Extract the (X, Y) coordinate from the center of the cell holding the provided text.  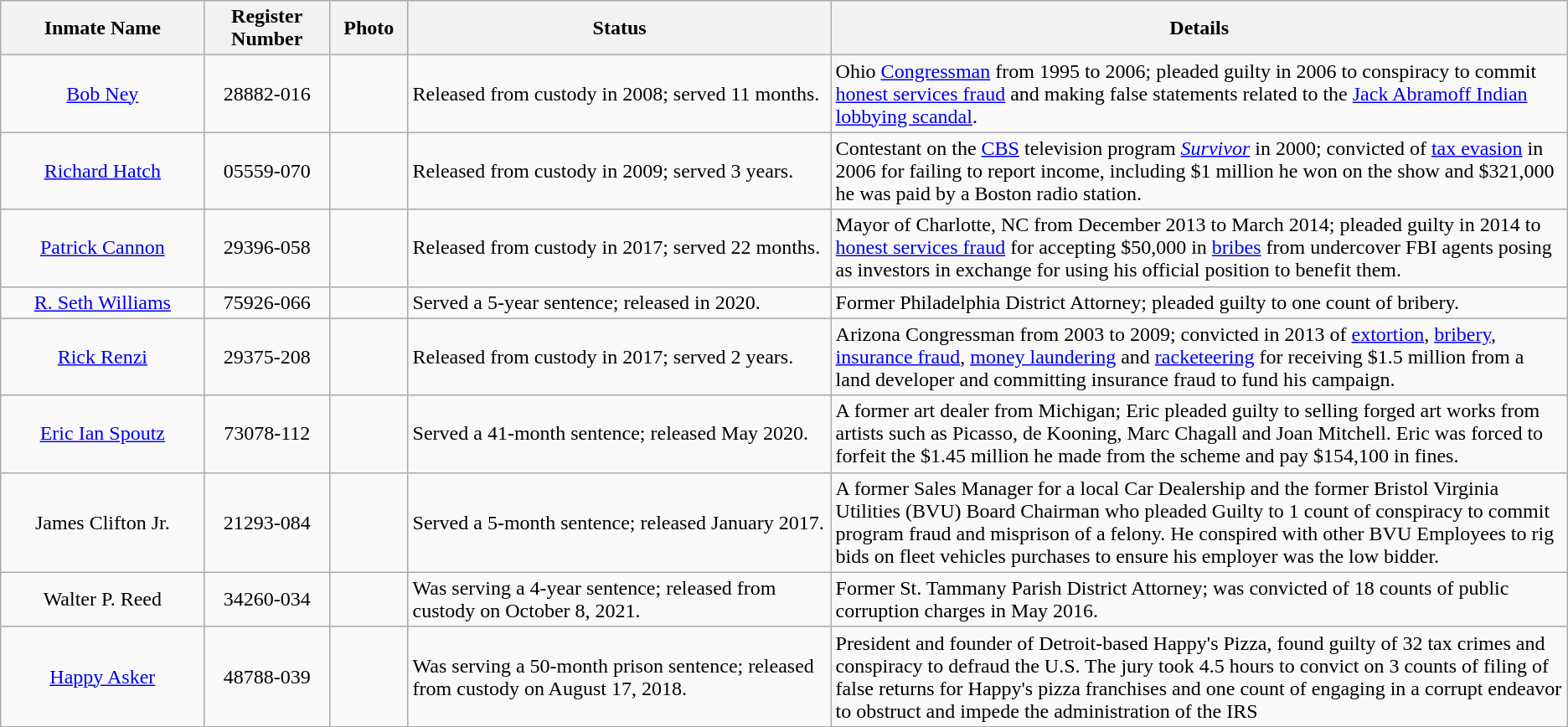
Details (1199, 28)
Status (620, 28)
29375-208 (267, 357)
Former St. Tammany Parish District Attorney; was convicted of 18 counts of public corruption charges in May 2016. (1199, 600)
Richard Hatch (102, 171)
Rick Renzi (102, 357)
James Clifton Jr. (102, 523)
Happy Asker (102, 677)
Photo (369, 28)
Former Philadelphia District Attorney; pleaded guilty to one count of bribery. (1199, 302)
Was serving a 4-year sentence; released from custody on October 8, 2021. (620, 600)
21293-084 (267, 523)
Inmate Name (102, 28)
05559-070 (267, 171)
Served a 5-month sentence; released January 2017. (620, 523)
34260-034 (267, 600)
75926-066 (267, 302)
Released from custody in 2017; served 22 months. (620, 248)
73078-112 (267, 434)
Bob Ney (102, 94)
Patrick Cannon (102, 248)
Released from custody in 2008; served 11 months. (620, 94)
Eric Ian Spoutz (102, 434)
R. Seth Williams (102, 302)
Served a 5-year sentence; released in 2020. (620, 302)
Served a 41-month sentence; released May 2020. (620, 434)
Released from custody in 2009; served 3 years. (620, 171)
Was serving a 50-month prison sentence; released from custody on August 17, 2018. (620, 677)
28882-016 (267, 94)
Released from custody in 2017; served 2 years. (620, 357)
48788-039 (267, 677)
Walter P. Reed (102, 600)
Register Number (267, 28)
29396-058 (267, 248)
